Return the (X, Y) coordinate for the center point of the cell that contains the specified text.  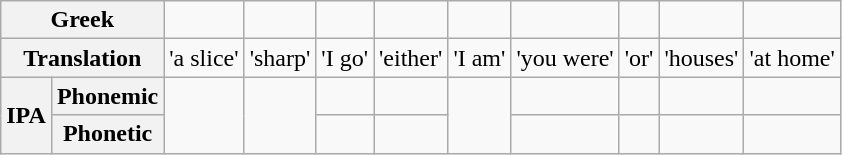
'at home' (792, 58)
'I go' (345, 58)
IPA (26, 115)
Translation (82, 58)
Phonetic (107, 134)
Greek (82, 20)
'either' (411, 58)
'houses' (702, 58)
'sharp' (280, 58)
'you were' (565, 58)
'a slice' (204, 58)
'I am' (480, 58)
Phonemic (107, 96)
'or' (639, 58)
